Detect which cell encompasses the target text, then output its (X, Y) center coordinate. 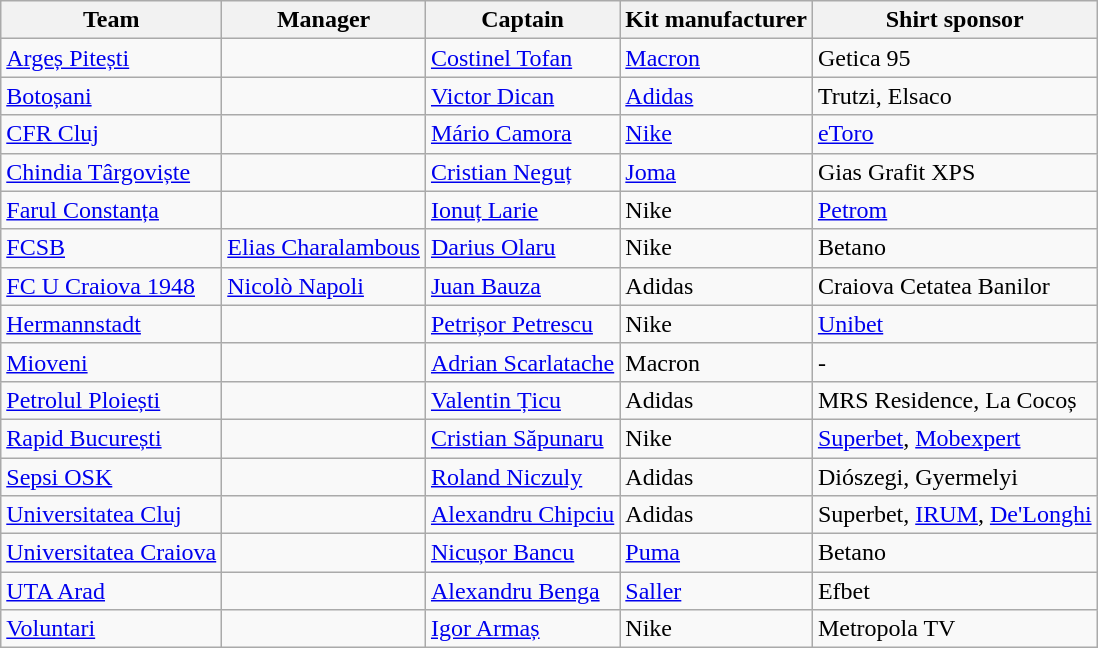
Victor Dican (522, 96)
Cristian Săpunaru (522, 438)
Farul Constanța (112, 210)
Cristian Neguț (522, 172)
Petrom (954, 210)
eToro (954, 134)
Rapid București (112, 438)
Metropola TV (954, 629)
Trutzi, Elsaco (954, 96)
Petrișor Petrescu (522, 324)
Kit manufacturer (716, 20)
Juan Bauza (522, 286)
Puma (716, 553)
Diószegi, Gyermelyi (954, 477)
Mioveni (112, 362)
Superbet, IRUM, De'Longhi (954, 515)
Roland Niczuly (522, 477)
Argeș Pitești (112, 58)
Voluntari (112, 629)
Efbet (954, 591)
Mário Camora (522, 134)
Getica 95 (954, 58)
Nicolò Napoli (324, 286)
Universitatea Cluj (112, 515)
Elias Charalambous (324, 248)
Joma (716, 172)
Craiova Cetatea Banilor (954, 286)
Team (112, 20)
Superbet, Mobexpert (954, 438)
FCSB (112, 248)
Alexandru Chipciu (522, 515)
Ionuț Larie (522, 210)
Saller (716, 591)
Gias Grafit XPS (954, 172)
Universitatea Craiova (112, 553)
Costinel Tofan (522, 58)
UTA Arad (112, 591)
Nicușor Bancu (522, 553)
Botoșani (112, 96)
CFR Cluj (112, 134)
Hermannstadt (112, 324)
Adrian Scarlatache (522, 362)
Darius Olaru (522, 248)
Igor Armaș (522, 629)
Shirt sponsor (954, 20)
Valentin Țicu (522, 400)
Petrolul Ploiești (112, 400)
Alexandru Benga (522, 591)
Captain (522, 20)
Sepsi OSK (112, 477)
FC U Craiova 1948 (112, 286)
MRS Residence, La Cocoș (954, 400)
Chindia Târgoviște (112, 172)
Manager (324, 20)
Unibet (954, 324)
- (954, 362)
